Return the [X, Y] coordinate for the center point of the cell that contains the specified text.  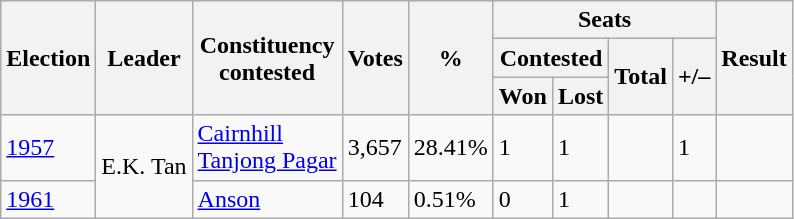
Constituencycontested [267, 58]
0.51% [450, 199]
104 [375, 199]
Result [754, 58]
Seats [604, 20]
E.K. Tan [144, 166]
1957 [48, 148]
Votes [375, 58]
Won [522, 96]
28.41% [450, 148]
Lost [580, 96]
0 [522, 199]
Contested [551, 58]
3,657 [375, 148]
+/– [694, 77]
CairnhillTanjong Pagar [267, 148]
Total [641, 77]
1961 [48, 199]
Leader [144, 58]
Anson [267, 199]
% [450, 58]
Election [48, 58]
